Capture the cell that displays the provided text and extract its [X, Y] central coordinate. 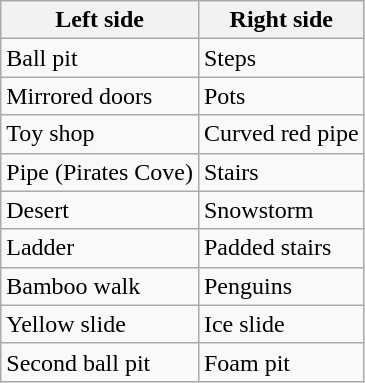
Foam pit [281, 362]
Yellow slide [100, 324]
Pots [281, 96]
Bamboo walk [100, 286]
Snowstorm [281, 210]
Padded stairs [281, 248]
Curved red pipe [281, 134]
Mirrored doors [100, 96]
Stairs [281, 172]
Ice slide [281, 324]
Left side [100, 20]
Pipe (Pirates Cove) [100, 172]
Desert [100, 210]
Steps [281, 58]
Right side [281, 20]
Ladder [100, 248]
Ball pit [100, 58]
Penguins [281, 286]
Second ball pit [100, 362]
Toy shop [100, 134]
